Search for the cell housing the specified text and yield its [x, y] center coordinate. 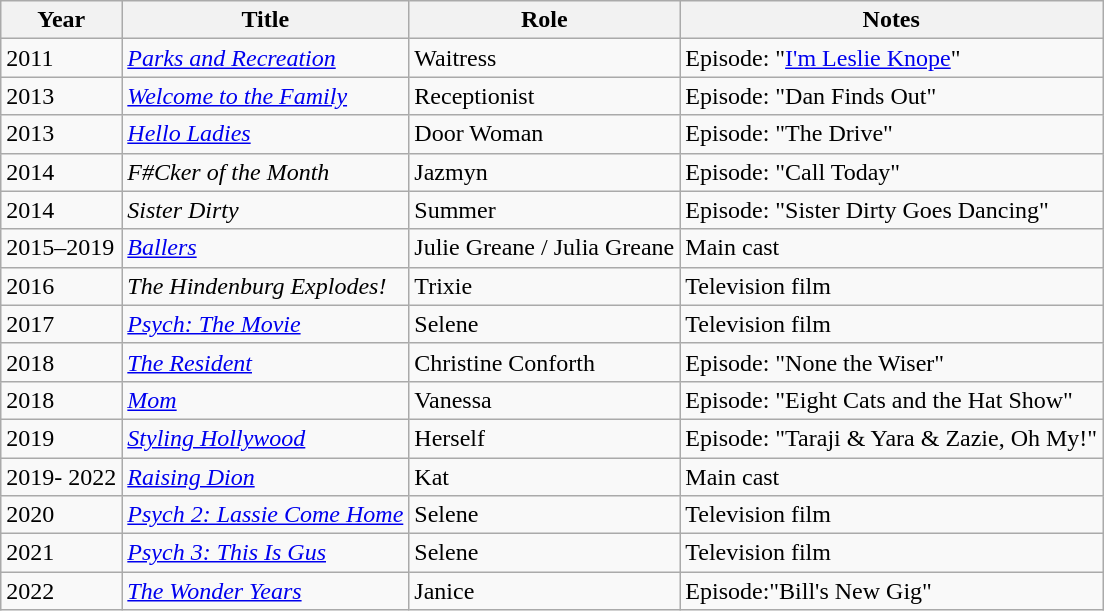
Title [266, 20]
F#Cker of the Month [266, 172]
Episode: "Call Today" [892, 172]
Janice [544, 591]
2011 [62, 58]
Jazmyn [544, 172]
Year [62, 20]
Psych 3: This Is Gus [266, 553]
Mom [266, 400]
2022 [62, 591]
The Wonder Years [266, 591]
Episode: "None the Wiser" [892, 362]
Parks and Recreation [266, 58]
Raising Dion [266, 477]
Welcome to the Family [266, 96]
2020 [62, 515]
Psych 2: Lassie Come Home [266, 515]
Waitress [544, 58]
2017 [62, 324]
2019 [62, 438]
Summer [544, 210]
Episode: "Eight Cats and the Hat Show" [892, 400]
Episode: "The Drive" [892, 134]
2019- 2022 [62, 477]
Episode: "Taraji & Yara & Zazie, Oh My!" [892, 438]
Episode: "I'm Leslie Knope" [892, 58]
Notes [892, 20]
Kat [544, 477]
Role [544, 20]
Door Woman [544, 134]
The Resident [266, 362]
2015–2019 [62, 248]
Receptionist [544, 96]
Vanessa [544, 400]
Trixie [544, 286]
Styling Hollywood [266, 438]
Herself [544, 438]
Episode: "Dan Finds Out" [892, 96]
Episode:"Bill's New Gig" [892, 591]
The Hindenburg Explodes! [266, 286]
2016 [62, 286]
Christine Conforth [544, 362]
Psych: The Movie [266, 324]
Sister Dirty [266, 210]
Episode: "Sister Dirty Goes Dancing" [892, 210]
Julie Greane / Julia Greane [544, 248]
2021 [62, 553]
Hello Ladies [266, 134]
Ballers [266, 248]
